Capture the cell that displays the provided text and extract its (x, y) central coordinate. 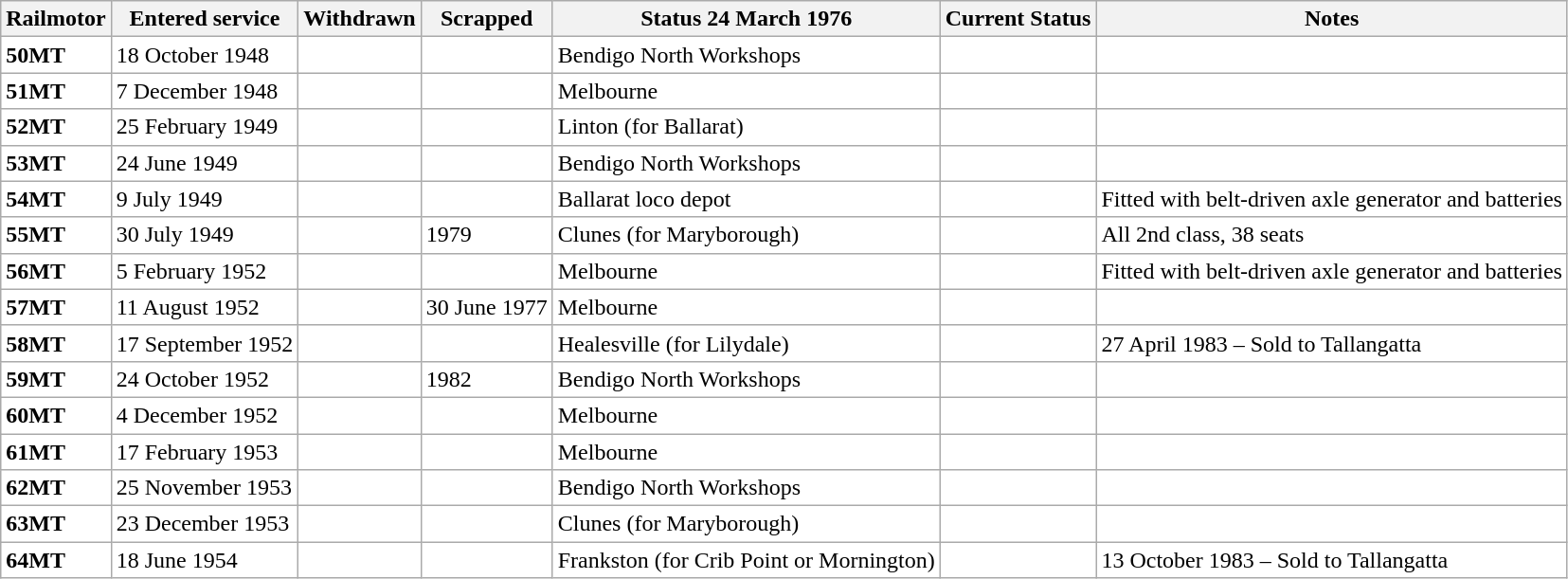
54MT (56, 199)
Scrapped (487, 19)
62MT (56, 488)
Frankston (for Crib Point or Mornington) (747, 560)
27 April 1983 – Sold to Tallangatta (1332, 343)
25 November 1953 (205, 488)
63MT (56, 524)
17 February 1953 (205, 452)
58MT (56, 343)
Railmotor (56, 19)
Ballarat loco depot (747, 199)
56MT (56, 271)
64MT (56, 560)
Linton (for Ballarat) (747, 127)
Healesville (for Lilydale) (747, 343)
Entered service (205, 19)
57MT (56, 307)
4 December 1952 (205, 415)
Notes (1332, 19)
Withdrawn (360, 19)
13 October 1983 – Sold to Tallangatta (1332, 560)
5 February 1952 (205, 271)
9 July 1949 (205, 199)
Current Status (1018, 19)
51MT (56, 91)
53MT (56, 163)
24 June 1949 (205, 163)
11 August 1952 (205, 307)
52MT (56, 127)
30 July 1949 (205, 235)
61MT (56, 452)
1982 (487, 379)
50MT (56, 55)
55MT (56, 235)
30 June 1977 (487, 307)
Status 24 March 1976 (747, 19)
60MT (56, 415)
1979 (487, 235)
18 June 1954 (205, 560)
17 September 1952 (205, 343)
24 October 1952 (205, 379)
25 February 1949 (205, 127)
59MT (56, 379)
18 October 1948 (205, 55)
All 2nd class, 38 seats (1332, 235)
23 December 1953 (205, 524)
7 December 1948 (205, 91)
